Return [x, y] of the center of cell containing provided text 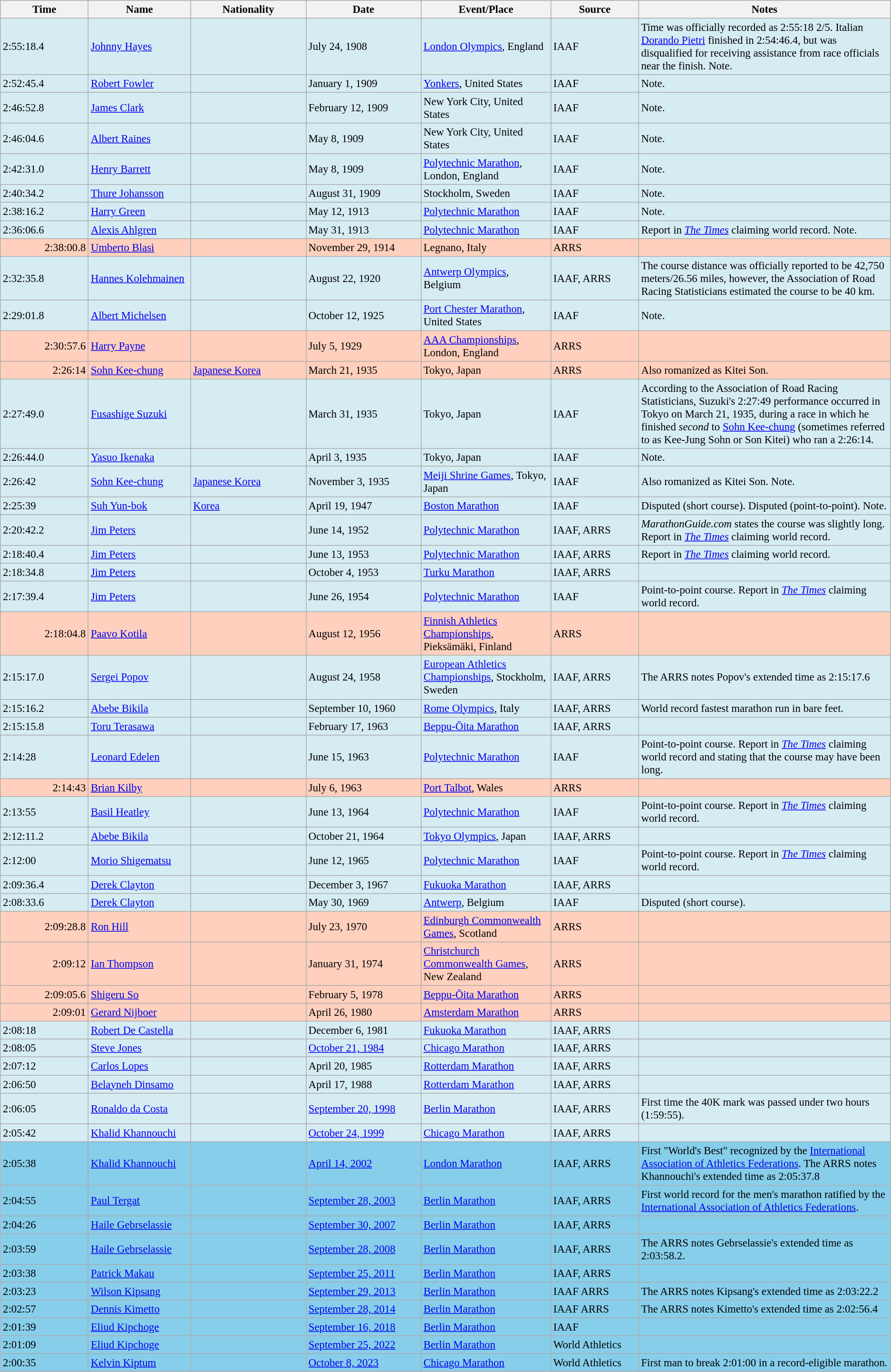
Dennis Kimetto [140, 1309]
Harry Payne [140, 346]
2:09:12 [45, 964]
April 3, 1935 [364, 457]
MarathonGuide.com states the course was slightly long. Report in The Times claiming world record. [765, 531]
The ARRS notes Kimetto's extended time as 2:02:56.4 [765, 1309]
Henry Barrett [140, 169]
December 6, 1981 [364, 1031]
Albert Michelsen [140, 315]
October 8, 2023 [364, 1363]
2:18:34.8 [45, 573]
May 30, 1969 [364, 903]
2:04:55 [45, 1200]
Time [45, 10]
2:06:50 [45, 1084]
Notes [765, 10]
Thure Johansson [140, 194]
September 30, 2007 [364, 1225]
2:14:43 [45, 788]
Gerard Nijboer [140, 1012]
2:09:28.8 [45, 927]
2:00:35 [45, 1363]
July 6, 1963 [364, 788]
Antwerp Olympics, Belgium [486, 278]
Point-to-point course. Report in The Times claiming world record and stating that the course may have been long. [765, 757]
2:03:38 [45, 1274]
March 21, 1935 [364, 370]
June 14, 1952 [364, 531]
2:40:34.2 [45, 194]
2:20:42.2 [45, 531]
2:26:14 [45, 370]
2:29:01.8 [45, 315]
Report in The Times claiming world record. [765, 555]
May 12, 1913 [364, 212]
First "World's Best" recognized by the International Association of Athletics Federations. The ARRS notes Khannouchi's extended time as 2:05:37.8 [765, 1163]
2:14:28 [45, 757]
Steve Jones [140, 1049]
September 16, 2018 [364, 1327]
2:13:55 [45, 812]
Johnny Hayes [140, 47]
Sergei Popov [140, 678]
May 31, 1913 [364, 230]
Date [364, 10]
January 1, 1909 [364, 84]
2:46:52.8 [45, 108]
First world record for the men's marathon ratified by the International Association of Athletics Federations. [765, 1200]
Wilson Kipsang [140, 1291]
Rome Olympics, Italy [486, 708]
AAA Championships, London, England [486, 346]
2:09:05.6 [45, 995]
Ian Thompson [140, 964]
August 12, 1956 [364, 634]
Hannes Kolehmainen [140, 278]
Patrick Makau [140, 1274]
Polytechnic Marathon, London, England [486, 169]
July 23, 1970 [364, 927]
Boston Marathon [486, 506]
London Olympics, England [486, 47]
Brian Kilby [140, 788]
April 19, 1947 [364, 506]
Yonkers, United States [486, 84]
2:46:04.6 [45, 139]
Alexis Ahlgren [140, 230]
2:07:12 [45, 1066]
2:03:59 [45, 1249]
Leonard Edelen [140, 757]
Suh Yun-bok [140, 506]
Name [140, 10]
June 26, 1954 [364, 596]
Tokyo Olympics, Japan [486, 836]
2:17:39.4 [45, 596]
March 31, 1935 [364, 414]
Fusashige Suzuki [140, 414]
2:04:26 [45, 1225]
January 31, 1974 [364, 964]
2:09:36.4 [45, 885]
December 3, 1967 [364, 885]
November 29, 1914 [364, 247]
The ARRS notes Gebrselassie's extended time as 2:03:58.2. [765, 1249]
2:18:40.4 [45, 555]
2:42:31.0 [45, 169]
2:52:45.4 [45, 84]
Kelvin Kiptum [140, 1363]
2:25:39 [45, 506]
First man to break 2:01:00 in a record-eligible marathon. [765, 1363]
Disputed (short course). [765, 903]
Meiji Shrine Games, Tokyo, Japan [486, 481]
2:38:00.8 [45, 247]
November 3, 1935 [364, 481]
2:09:01 [45, 1012]
August 31, 1909 [364, 194]
2:15:15.8 [45, 726]
Belayneh Dinsamo [140, 1084]
2:32:35.8 [45, 278]
2:12:00 [45, 861]
2:38:16.2 [45, 212]
June 15, 1963 [364, 757]
James Clark [140, 108]
October 12, 1925 [364, 315]
Also romanized as Kitei Son. Note. [765, 481]
August 24, 1958 [364, 678]
Korea [248, 506]
Paul Tergat [140, 1200]
2:01:39 [45, 1327]
June 13, 1964 [364, 812]
Legnano, Italy [486, 247]
2:26:42 [45, 481]
2:05:42 [45, 1133]
October 21, 1964 [364, 836]
Finnish Athletics Championships, Pieksämäki, Finland [486, 634]
October 4, 1953 [364, 573]
2:05:38 [45, 1163]
September 20, 1998 [364, 1108]
London Marathon [486, 1163]
Albert Raines [140, 139]
Ronaldo da Costa [140, 1108]
Turku Marathon [486, 573]
2:15:16.2 [45, 708]
Stockholm, Sweden [486, 194]
February 5, 1978 [364, 995]
World record fastest marathon run in bare feet. [765, 708]
Port Chester Marathon, United States [486, 315]
Also romanized as Kitei Son. [765, 370]
Event/Place [486, 10]
Amsterdam Marathon [486, 1012]
2:15:17.0 [45, 678]
Toru Terasawa [140, 726]
October 24, 1999 [364, 1133]
2:08:05 [45, 1049]
September 10, 1960 [364, 708]
April 17, 1988 [364, 1084]
Basil Heatley [140, 812]
2:03:23 [45, 1291]
Report in The Times claiming world record. Note. [765, 230]
2:30:57.6 [45, 346]
Edinburgh Commonwealth Games, Scotland [486, 927]
February 12, 1909 [364, 108]
Source [595, 10]
2:26:44.0 [45, 457]
Nationality [248, 10]
2:27:49.0 [45, 414]
Disputed (short course). Disputed (point-to-point). Note. [765, 506]
2:08:18 [45, 1031]
July 24, 1908 [364, 47]
Port Talbot, Wales [486, 788]
February 17, 1963 [364, 726]
June 12, 1965 [364, 861]
2:18:04.8 [45, 634]
September 29, 2013 [364, 1291]
October 21, 1984 [364, 1049]
First time the 40K mark was passed under two hours (1:59:55). [765, 1108]
Robert Fowler [140, 84]
European Athletics Championships, Stockholm, Sweden [486, 678]
June 13, 1953 [364, 555]
Yasuo Ikenaka [140, 457]
2:36:06.6 [45, 230]
Umberto Blasi [140, 247]
Antwerp, Belgium [486, 903]
September 28, 2003 [364, 1200]
April 14, 2002 [364, 1163]
2:12:11.2 [45, 836]
Paavo Kotila [140, 634]
2:55:18.4 [45, 47]
2:08:33.6 [45, 903]
July 5, 1929 [364, 346]
September 28, 2008 [364, 1249]
The ARRS notes Popov's extended time as 2:15:17.6 [765, 678]
August 22, 1920 [364, 278]
Morio Shigematsu [140, 861]
2:01:09 [45, 1345]
Shigeru So [140, 995]
September 28, 2014 [364, 1309]
April 26, 1980 [364, 1012]
2:06:05 [45, 1108]
September 25, 2022 [364, 1345]
April 20, 1985 [364, 1066]
Ron Hill [140, 927]
Carlos Lopes [140, 1066]
Harry Green [140, 212]
2:02:57 [45, 1309]
September 25, 2011 [364, 1274]
The ARRS notes Kipsang's extended time as 2:03:22.2 [765, 1291]
Christchurch Commonwealth Games, New Zealand [486, 964]
Robert De Castella [140, 1031]
